Capture the cell that displays the provided text and extract its [X, Y] central coordinate. 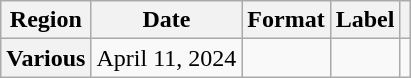
Label [365, 20]
April 11, 2024 [166, 58]
Various [46, 58]
Date [166, 20]
Format [286, 20]
Region [46, 20]
